Output the [X, Y] coordinate of the center of the cell containing the given text.  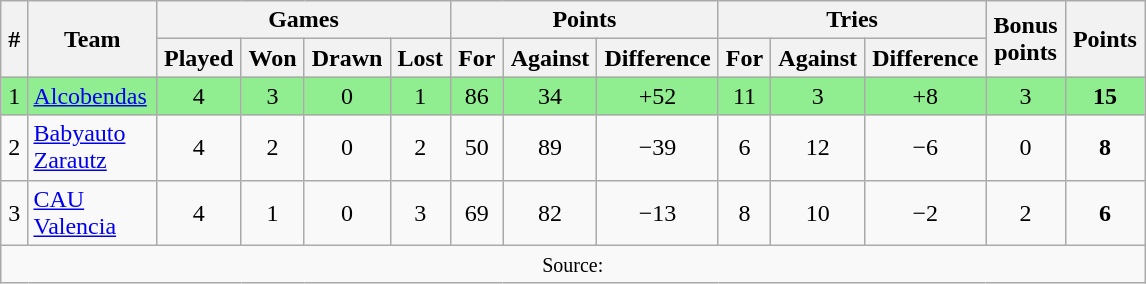
11 [744, 96]
Babyauto Zarautz [92, 148]
34 [550, 96]
Bonuspoints [1026, 39]
Won [272, 58]
15 [1104, 96]
Source: [573, 264]
12 [818, 148]
89 [550, 148]
+8 [926, 96]
−2 [926, 212]
−13 [658, 212]
Played [198, 58]
−39 [658, 148]
Alcobendas [92, 96]
−6 [926, 148]
Games [303, 20]
69 [477, 212]
+52 [658, 96]
82 [550, 212]
Team [92, 39]
50 [477, 148]
# [14, 39]
Lost [420, 58]
10 [818, 212]
Tries [852, 20]
Drawn [347, 58]
86 [477, 96]
CAU Valencia [92, 212]
